Scan for the cell matching the given text and deliver its (x, y) coordinate at center. 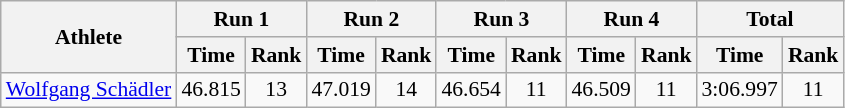
46.815 (210, 90)
46.509 (600, 90)
Athlete (89, 36)
Wolfgang Schädler (89, 90)
Run 3 (501, 19)
Run 1 (241, 19)
Run 2 (371, 19)
47.019 (340, 90)
46.654 (470, 90)
Run 4 (631, 19)
14 (406, 90)
13 (276, 90)
Total (770, 19)
3:06.997 (740, 90)
